Capture the cell that displays the provided text and extract its [X, Y] central coordinate. 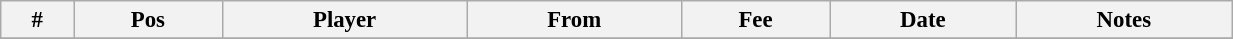
Pos [148, 20]
From [574, 20]
Notes [1124, 20]
# [38, 20]
Player [344, 20]
Fee [755, 20]
Date [923, 20]
